Locate the cell with the specified text and output its (x, y) center coordinate. 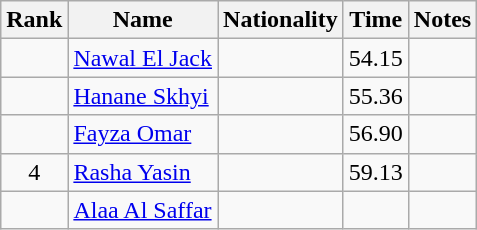
Nawal El Jack (143, 58)
Nationality (281, 20)
Name (143, 20)
56.90 (376, 134)
Time (376, 20)
Rasha Yasin (143, 172)
Alaa Al Saffar (143, 210)
54.15 (376, 58)
55.36 (376, 96)
Notes (442, 20)
Hanane Skhyi (143, 96)
4 (34, 172)
59.13 (376, 172)
Fayza Omar (143, 134)
Rank (34, 20)
